Scan for the cell matching the given text and deliver its [X, Y] coordinate at center. 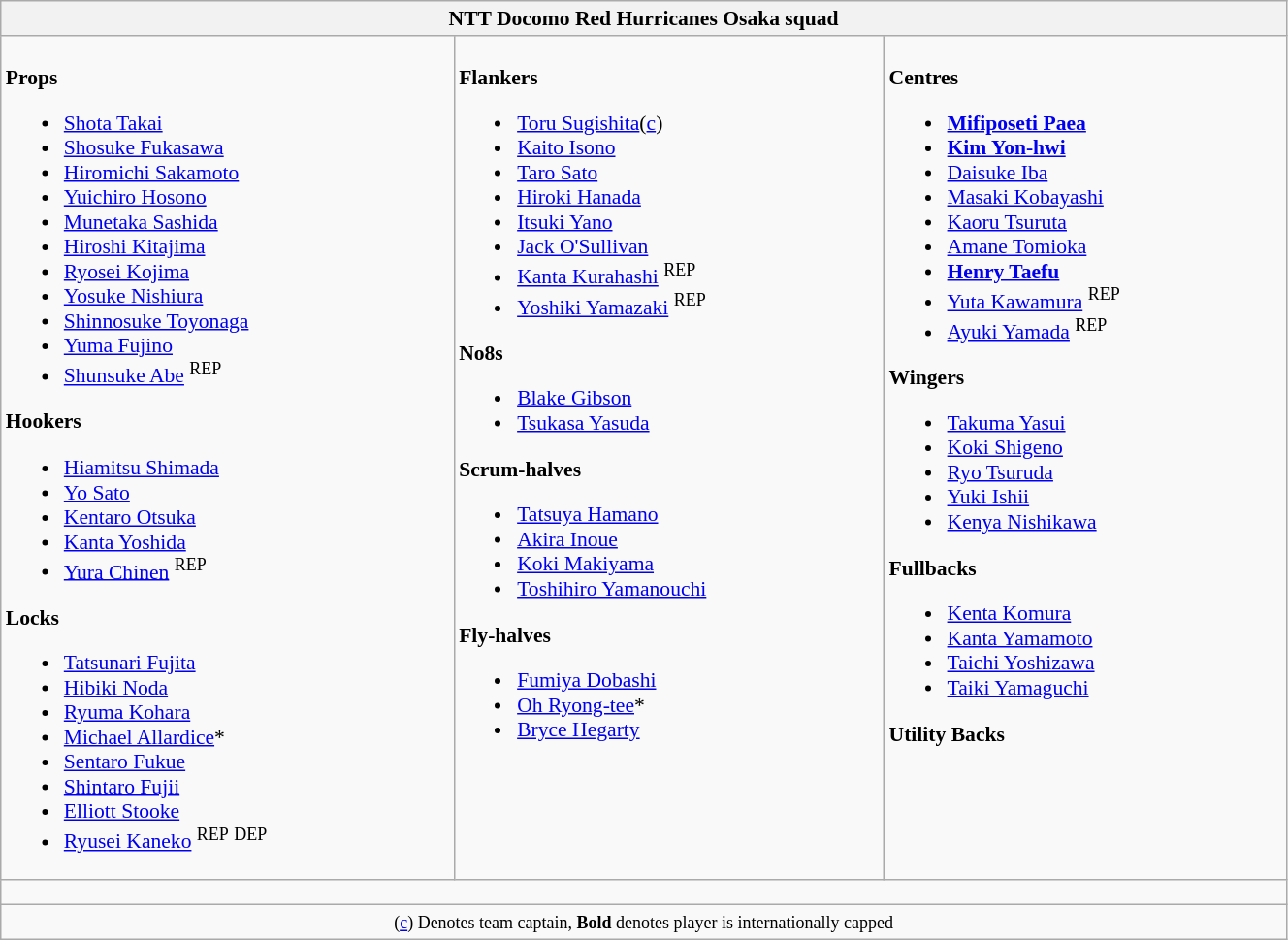
(c) Denotes team captain, Bold denotes player is internationally capped [644, 923]
NTT Docomo Red Hurricanes Osaka squad [644, 18]
